Pinpoint the cell where the given text exists, returning its (X, Y) midpoint coordinate. 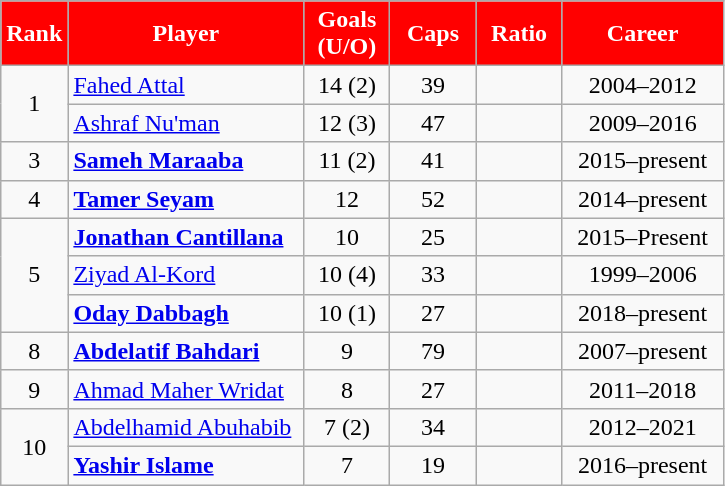
2015–present (642, 161)
7 (2) (347, 427)
Rank (34, 34)
Abdelhamid Abuhabib (186, 427)
Oday Dabbagh (186, 313)
Fahed Attal (186, 85)
2015–Present (642, 237)
1 (34, 104)
2011–2018 (642, 389)
2016–present (642, 465)
Caps (433, 34)
Ratio (519, 34)
Abdelatif Bahdari (186, 351)
5 (34, 275)
2007–present (642, 351)
Sameh Maraaba (186, 161)
Career (642, 34)
2004–2012 (642, 85)
Ziyad Al-Kord (186, 275)
4 (34, 199)
Jonathan Cantillana (186, 237)
2018–present (642, 313)
41 (433, 161)
10 (1) (347, 313)
12 (347, 199)
19 (433, 465)
Ahmad Maher Wridat (186, 389)
25 (433, 237)
7 (347, 465)
10 (4) (347, 275)
33 (433, 275)
2012–2021 (642, 427)
2009–2016 (642, 123)
34 (433, 427)
Yashir Islame (186, 465)
1999–2006 (642, 275)
14 (2) (347, 85)
Tamer Seyam (186, 199)
Player (186, 34)
3 (34, 161)
2014–present (642, 199)
11 (2) (347, 161)
52 (433, 199)
79 (433, 351)
Ashraf Nu'man (186, 123)
12 (3) (347, 123)
Goals (U/O) (347, 34)
47 (433, 123)
39 (433, 85)
